Search for the cell housing the specified text and yield its [X, Y] center coordinate. 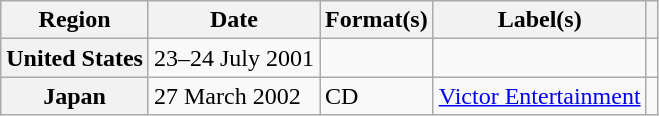
Format(s) [377, 20]
Region [75, 20]
Date [234, 20]
Victor Entertainment [540, 96]
Label(s) [540, 20]
United States [75, 58]
23–24 July 2001 [234, 58]
Japan [75, 96]
CD [377, 96]
27 March 2002 [234, 96]
